Capture the cell that displays the provided text and extract its (X, Y) central coordinate. 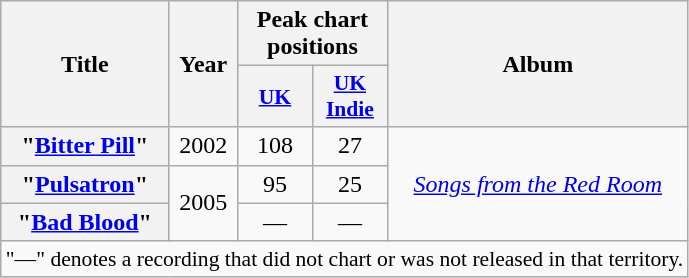
"—" denotes a recording that did not chart or was not released in that territory. (345, 259)
Year (203, 64)
UK Indie (350, 96)
"Pulsatron" (85, 184)
25 (350, 184)
2005 (203, 203)
27 (350, 146)
95 (276, 184)
Songs from the Red Room (538, 184)
108 (276, 146)
2002 (203, 146)
Album (538, 64)
Peak chart positions (313, 34)
Title (85, 64)
UK (276, 96)
"Bad Blood" (85, 222)
"Bitter Pill" (85, 146)
